For the text-containing cell, return its midpoint in [X, Y] coordinate format. 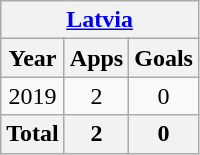
Year [33, 58]
Latvia [100, 20]
Goals [164, 58]
Total [33, 134]
Apps [96, 58]
2019 [33, 96]
